Pinpoint the cell where the given text exists, returning its (x, y) midpoint coordinate. 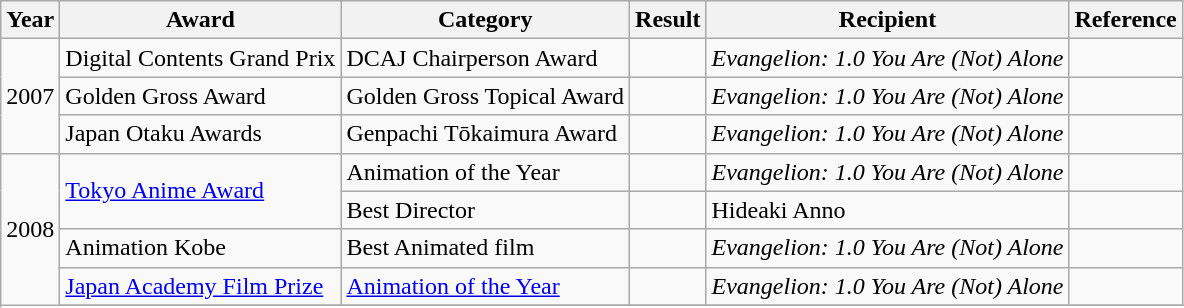
Japan Academy Film Prize (200, 286)
Hideaki Anno (888, 210)
Golden Gross Topical Award (486, 96)
Recipient (888, 20)
Digital Contents Grand Prix (200, 58)
Award (200, 20)
Best Director (486, 210)
Japan Otaku Awards (200, 134)
Category (486, 20)
DCAJ Chairperson Award (486, 58)
2008 (30, 229)
Year (30, 20)
Result (668, 20)
Animation Kobe (200, 248)
Best Animated film (486, 248)
Genpachi Tōkaimura Award (486, 134)
2007 (30, 96)
Tokyo Anime Award (200, 191)
Reference (1126, 20)
Golden Gross Award (200, 96)
